Pinpoint the cell where the given text exists, returning its (x, y) midpoint coordinate. 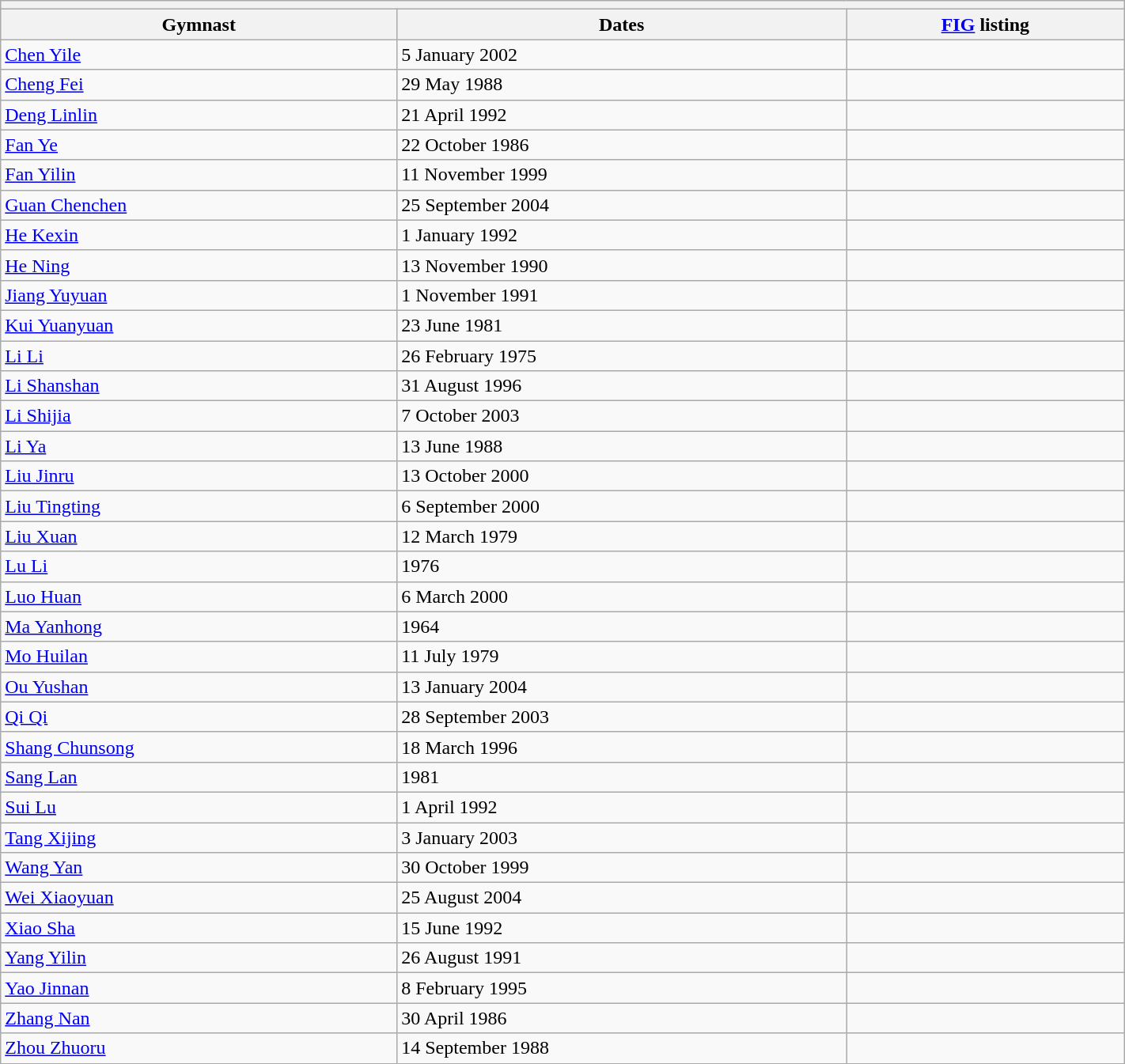
6 September 2000 (622, 506)
6 March 2000 (622, 596)
Gymnast (199, 25)
Shang Chunsong (199, 747)
Zhang Nan (199, 1018)
25 August 2004 (622, 898)
13 June 1988 (622, 446)
1976 (622, 566)
29 May 1988 (622, 85)
Luo Huan (199, 596)
1981 (622, 777)
Fan Yilin (199, 175)
Tang Xijing (199, 838)
Sui Lu (199, 807)
Dates (622, 25)
Jiang Yuyuan (199, 295)
Qi Qi (199, 717)
30 April 1986 (622, 1018)
26 August 1991 (622, 958)
1 April 1992 (622, 807)
Xiao Sha (199, 928)
14 September 1988 (622, 1048)
Zhou Zhuoru (199, 1048)
18 March 1996 (622, 747)
Liu Jinru (199, 476)
Wang Yan (199, 868)
FIG listing (986, 25)
Deng Linlin (199, 115)
26 February 1975 (622, 355)
11 November 1999 (622, 175)
13 October 2000 (622, 476)
3 January 2003 (622, 838)
13 November 1990 (622, 265)
Lu Li (199, 566)
Cheng Fei (199, 85)
28 September 2003 (622, 717)
Li Shijia (199, 416)
11 July 1979 (622, 657)
1 November 1991 (622, 295)
5 January 2002 (622, 55)
13 January 2004 (622, 687)
Ma Yanhong (199, 627)
Mo Huilan (199, 657)
Ou Yushan (199, 687)
Sang Lan (199, 777)
7 October 2003 (622, 416)
Liu Xuan (199, 536)
1 January 1992 (622, 235)
Kui Yuanyuan (199, 325)
Chen Yile (199, 55)
Guan Chenchen (199, 205)
Fan Ye (199, 145)
Li Ya (199, 446)
He Kexin (199, 235)
Li Li (199, 355)
1964 (622, 627)
Yao Jinnan (199, 988)
25 September 2004 (622, 205)
Li Shanshan (199, 386)
23 June 1981 (622, 325)
He Ning (199, 265)
22 October 1986 (622, 145)
Liu Tingting (199, 506)
21 April 1992 (622, 115)
Yang Yilin (199, 958)
30 October 1999 (622, 868)
12 March 1979 (622, 536)
15 June 1992 (622, 928)
Wei Xiaoyuan (199, 898)
31 August 1996 (622, 386)
8 February 1995 (622, 988)
